From the cell containing the given text, extract its center point as [X, Y] coordinate. 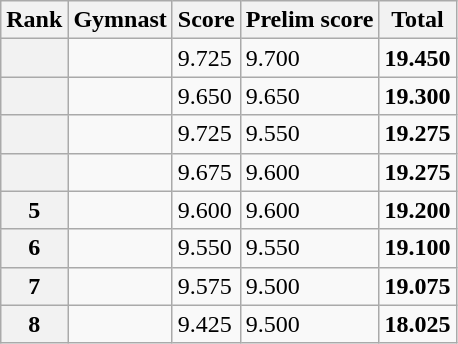
19.200 [418, 210]
19.450 [418, 58]
Score [206, 20]
9.700 [310, 58]
7 [34, 286]
18.025 [418, 324]
19.300 [418, 96]
6 [34, 248]
Gymnast [120, 20]
9.575 [206, 286]
8 [34, 324]
5 [34, 210]
Rank [34, 20]
19.075 [418, 286]
Total [418, 20]
19.100 [418, 248]
9.675 [206, 172]
9.425 [206, 324]
Prelim score [310, 20]
